Return the (X, Y) coordinate for the center point of the cell that contains the specified text.  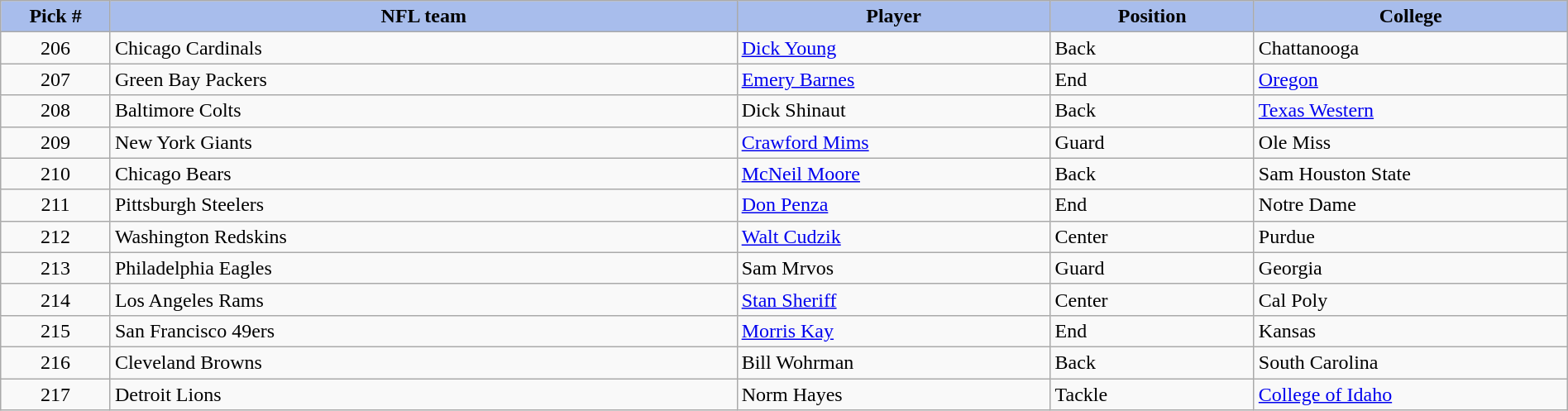
Texas Western (1411, 111)
Purdue (1411, 237)
South Carolina (1411, 362)
212 (56, 237)
210 (56, 174)
Pick # (56, 17)
NFL team (423, 17)
Dick Shinaut (893, 111)
Georgia (1411, 268)
McNeil Moore (893, 174)
Don Penza (893, 205)
Player (893, 17)
Sam Houston State (1411, 174)
Green Bay Packers (423, 79)
Detroit Lions (423, 394)
216 (56, 362)
Bill Wohrman (893, 362)
New York Giants (423, 142)
Ole Miss (1411, 142)
Chicago Cardinals (423, 48)
Walt Cudzik (893, 237)
Notre Dame (1411, 205)
Morris Kay (893, 331)
Philadelphia Eagles (423, 268)
Stan Sheriff (893, 299)
Crawford Mims (893, 142)
207 (56, 79)
College (1411, 17)
College of Idaho (1411, 394)
Sam Mrvos (893, 268)
209 (56, 142)
Tackle (1152, 394)
Oregon (1411, 79)
Washington Redskins (423, 237)
208 (56, 111)
211 (56, 205)
Pittsburgh Steelers (423, 205)
Cal Poly (1411, 299)
Cleveland Browns (423, 362)
Baltimore Colts (423, 111)
Norm Hayes (893, 394)
217 (56, 394)
Kansas (1411, 331)
Emery Barnes (893, 79)
215 (56, 331)
Dick Young (893, 48)
213 (56, 268)
Chicago Bears (423, 174)
Position (1152, 17)
Chattanooga (1411, 48)
Los Angeles Rams (423, 299)
214 (56, 299)
206 (56, 48)
San Francisco 49ers (423, 331)
